Pinpoint the cell where the given text exists, returning its (X, Y) midpoint coordinate. 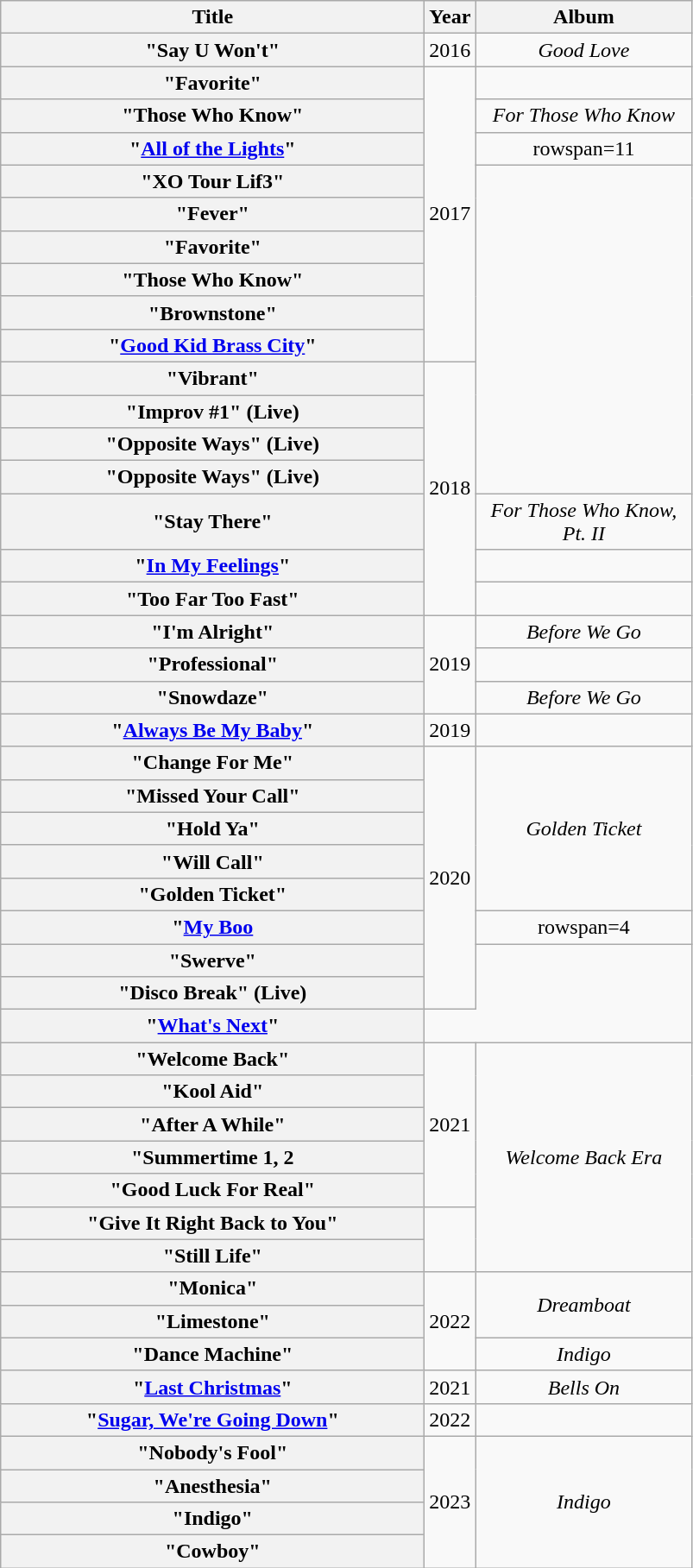
"Swerve" (212, 960)
"Limestone" (212, 1321)
"Brownstone" (212, 312)
"I'm Alright" (212, 632)
Bells On (583, 1387)
"After A While" (212, 1124)
"Professional" (212, 664)
"Kool Aid" (212, 1092)
"Disco Break" (Live) (212, 993)
Welcome Back Era (583, 1157)
"Always Be My Baby" (212, 730)
"All of the Lights" (212, 148)
"XO Tour Lif3" (212, 181)
"Golden Ticket" (212, 894)
2016 (450, 50)
For Those Who Know (583, 116)
"Hold Ya" (212, 828)
2023 (450, 1502)
"Welcome Back" (212, 1059)
Good Love (583, 50)
rowspan=4 (583, 927)
"Snowdaze" (212, 697)
Golden Ticket (583, 828)
"Indigo" (212, 1519)
"Good Luck For Real" (212, 1190)
"Give It Right Back to You" (212, 1223)
"Say U Won't" (212, 50)
"Will Call" (212, 861)
"Dance Machine" (212, 1354)
"Anesthesia" (212, 1485)
"Still Life" (212, 1256)
"Stay There" (212, 521)
"Vibrant" (212, 378)
"Summertime 1, 2 (212, 1157)
Title (212, 17)
rowspan=11 (583, 148)
2020 (450, 878)
"Change For Me" (212, 763)
Album (583, 17)
For Those Who Know, Pt. II (583, 521)
"Cowboy" (212, 1552)
"In My Feelings" (212, 566)
"Too Far Too Fast" (212, 599)
"Missed Your Call" (212, 796)
"Nobody's Fool" (212, 1452)
"My Boo (212, 927)
"Last Christmas" (212, 1387)
2018 (450, 488)
"Sugar, We're Going Down" (212, 1420)
2017 (450, 214)
"What's Next" (212, 1026)
Dreamboat (583, 1305)
"Monica" (212, 1288)
"Fever" (212, 214)
Year (450, 17)
"Improv #1" (Live) (212, 412)
"Good Kid Brass City" (212, 345)
